Locate the cell with the specified text and output its (X, Y) center coordinate. 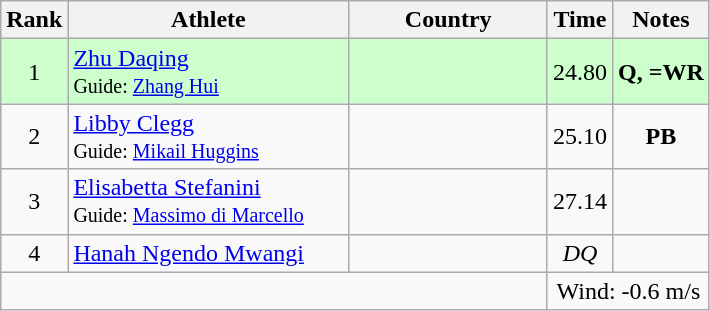
2 (34, 136)
Q, =WR (662, 72)
27.14 (580, 202)
25.10 (580, 136)
24.80 (580, 72)
3 (34, 202)
PB (662, 136)
Athlete (208, 20)
Country (448, 20)
4 (34, 253)
Hanah Ngendo Mwangi (208, 253)
Rank (34, 20)
Time (580, 20)
Wind: -0.6 m/s (628, 291)
1 (34, 72)
Elisabetta StefaniniGuide: Massimo di Marcello (208, 202)
Notes (662, 20)
DQ (580, 253)
Libby CleggGuide: Mikail Huggins (208, 136)
Zhu DaqingGuide: Zhang Hui (208, 72)
